Find where the given text appears and provide that cell's center as [X, Y] coordinate. 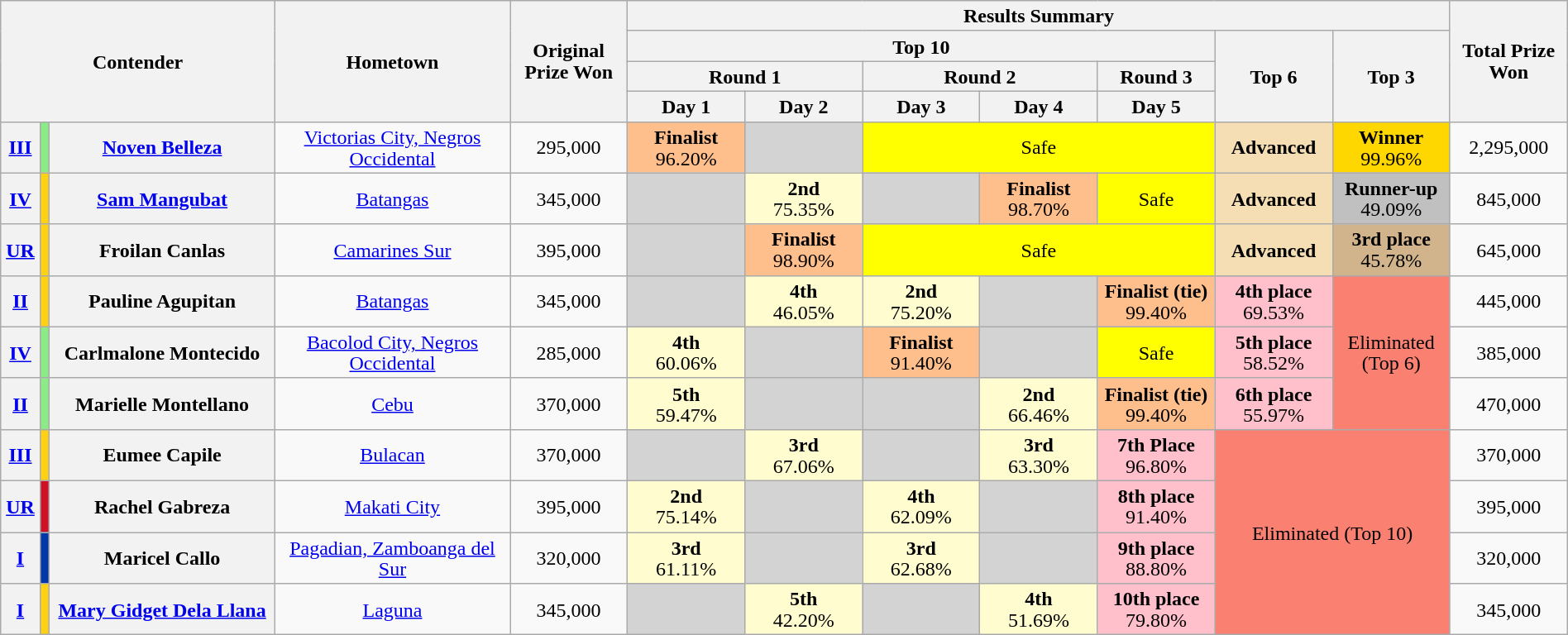
Laguna [392, 609]
2nd75.14% [686, 506]
Froilan Canlas [162, 250]
Top 10 [921, 46]
Bacolod City, Negros Occidental [392, 352]
Rachel Gabreza [162, 506]
385,000 [1508, 352]
645,000 [1508, 250]
3rd63.30% [1039, 455]
7th Place96.80% [1156, 455]
Noven Belleza [162, 147]
470,000 [1508, 403]
Cebu [392, 403]
5th59.47% [686, 403]
Contender [138, 61]
295,000 [569, 147]
Day 5 [1156, 106]
445,000 [1508, 301]
Round 2 [980, 76]
Victorias City, Negros Occidental [392, 147]
Marielle Montellano [162, 403]
Original Prize Won [569, 61]
Day 3 [921, 106]
3rd61.11% [686, 558]
2nd66.46% [1039, 403]
Bulacan [392, 455]
2nd75.20% [921, 301]
Top 6 [1274, 76]
Hometown [392, 61]
Carlmalone Montecido [162, 352]
Makati City [392, 506]
6th place55.97% [1274, 403]
Runner-up49.09% [1391, 198]
Eliminated (Top 10) [1332, 532]
4th60.06% [686, 352]
2,295,000 [1508, 147]
Top 3 [1391, 76]
Round 3 [1156, 76]
4th51.69% [1039, 609]
9th place88.80% [1156, 558]
5th place58.52% [1274, 352]
Camarines Sur [392, 250]
845,000 [1508, 198]
Total Prize Won [1508, 61]
Finalist96.20% [686, 147]
Results Summary [1039, 17]
Mary Gidget Dela Llana [162, 609]
3rd62.68% [921, 558]
3rd67.06% [804, 455]
Day 4 [1039, 106]
3rd place45.78% [1391, 250]
Winner99.96% [1391, 147]
Day 2 [804, 106]
10th place79.80% [1156, 609]
Eumee Capile [162, 455]
Finalist98.70% [1039, 198]
Day 1 [686, 106]
Finalist98.90% [804, 250]
Finalist91.40% [921, 352]
Sam Mangubat [162, 198]
4th46.05% [804, 301]
Round 1 [745, 76]
285,000 [569, 352]
4th62.09% [921, 506]
Eliminated (Top 6) [1391, 352]
2nd75.35% [804, 198]
Maricel Callo [162, 558]
Pauline Agupitan [162, 301]
4th place69.53% [1274, 301]
5th42.20% [804, 609]
8th place91.40% [1156, 506]
Pagadian, Zamboanga del Sur [392, 558]
